From the cell containing the given text, extract its center point as [X, Y] coordinate. 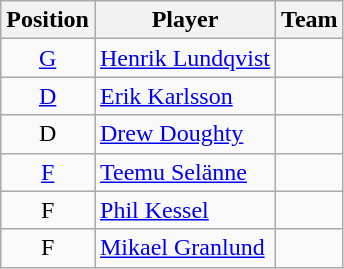
Team [310, 20]
Position [48, 20]
Teemu Selänne [184, 172]
Henrik Lundqvist [184, 58]
Drew Doughty [184, 134]
Mikael Granlund [184, 248]
Phil Kessel [184, 210]
Erik Karlsson [184, 96]
Player [184, 20]
G [48, 58]
